Provide the (x, y) coordinate of the cell's center where the given text is located.  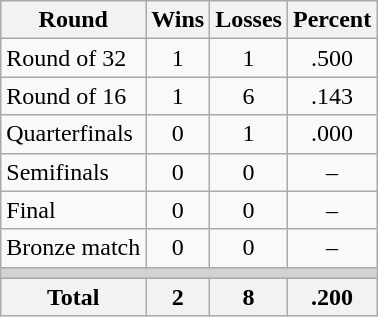
.500 (332, 58)
Losses (249, 20)
Bronze match (74, 248)
2 (178, 297)
8 (249, 297)
Round of 16 (74, 96)
Round of 32 (74, 58)
Final (74, 210)
Quarterfinals (74, 134)
Percent (332, 20)
Round (74, 20)
6 (249, 96)
Total (74, 297)
.200 (332, 297)
.000 (332, 134)
Semifinals (74, 172)
.143 (332, 96)
Wins (178, 20)
